Search for the cell housing the specified text and yield its [X, Y] center coordinate. 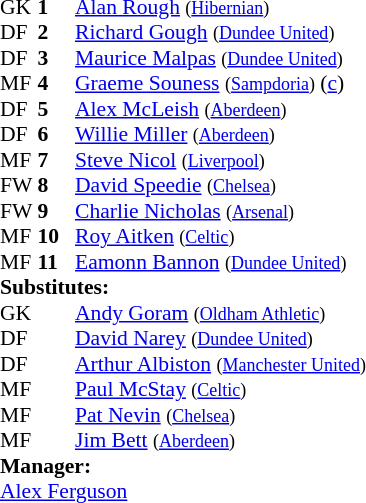
Manager: [183, 466]
2 [57, 33]
6 [57, 135]
9 [57, 211]
5 [57, 109]
Roy Aitken (Celtic) [220, 237]
Alex McLeish (Aberdeen) [220, 109]
10 [57, 237]
Maurice Malpas (Dundee United) [220, 58]
Graeme Souness (Sampdoria) (c) [220, 83]
11 [57, 262]
Jim Bett (Aberdeen) [220, 441]
Willie Miller (Aberdeen) [220, 135]
Pat Nevin (Chelsea) [220, 415]
8 [57, 185]
Substitutes: [183, 287]
Richard Gough (Dundee United) [220, 33]
4 [57, 83]
7 [57, 160]
David Speedie (Chelsea) [220, 185]
Charlie Nicholas (Arsenal) [220, 211]
Andy Goram (Oldham Athletic) [220, 313]
Steve Nicol (Liverpool) [220, 160]
Eamonn Bannon (Dundee United) [220, 262]
David Narey (Dundee United) [220, 339]
3 [57, 58]
Arthur Albiston (Manchester United) [220, 364]
GK [19, 313]
Paul McStay (Celtic) [220, 389]
